Scan for the cell matching the given text and deliver its (x, y) coordinate at center. 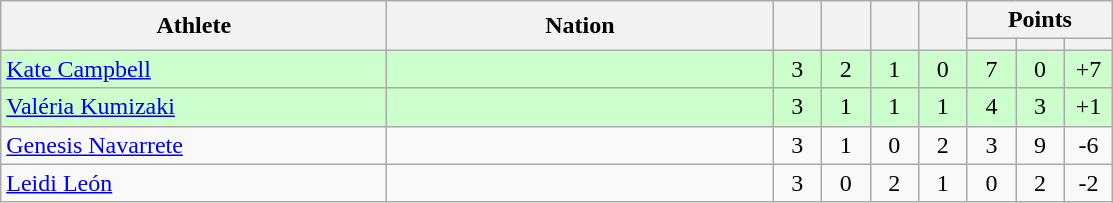
+1 (1088, 107)
-6 (1088, 145)
Valéria Kumizaki (194, 107)
Athlete (194, 26)
Genesis Navarrete (194, 145)
Points (1040, 20)
7 (992, 69)
9 (1040, 145)
-2 (1088, 183)
Kate Campbell (194, 69)
4 (992, 107)
Leidi León (194, 183)
Nation (580, 26)
+7 (1088, 69)
